Return the (x, y) coordinate for the center point of the cell that contains the specified text.  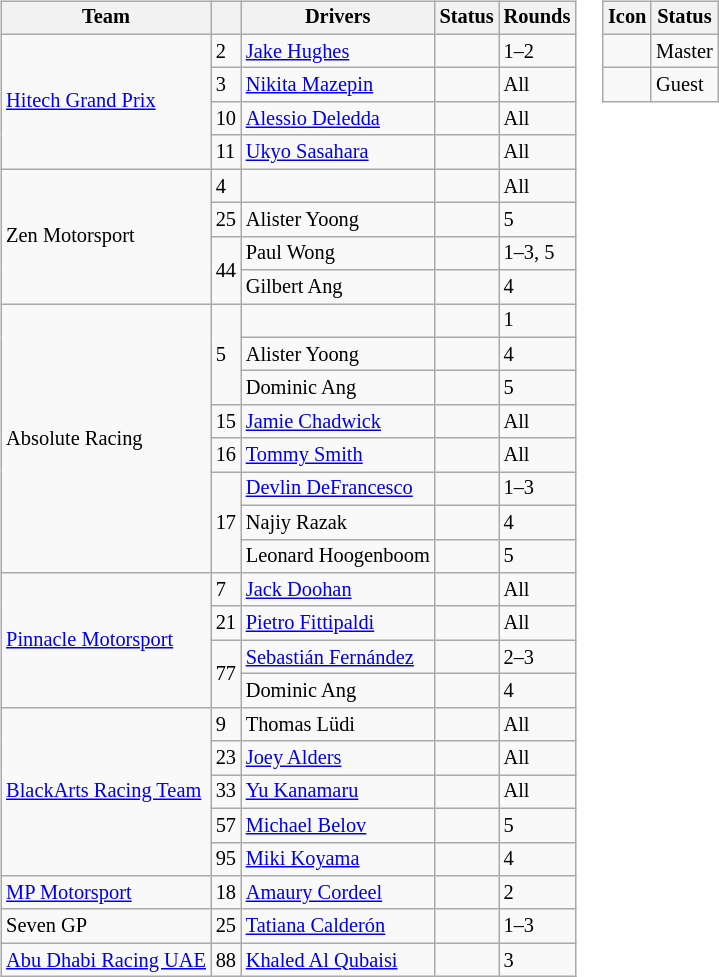
16 (226, 455)
Seven GP (106, 926)
1–3, 5 (538, 253)
Nikita Mazepin (338, 85)
Icon (627, 18)
17 (226, 522)
33 (226, 792)
88 (226, 960)
BlackArts Racing Team (106, 791)
Drivers (338, 18)
Joey Alders (338, 758)
77 (226, 674)
Absolute Racing (106, 438)
Jamie Chadwick (338, 422)
Sebastián Fernández (338, 657)
MP Motorsport (106, 893)
Team (106, 18)
Tommy Smith (338, 455)
Alessio Deledda (338, 119)
10 (226, 119)
Master (684, 51)
Gilbert Ang (338, 287)
Guest (684, 85)
1 (538, 321)
Jake Hughes (338, 51)
44 (226, 270)
Rounds (538, 18)
57 (226, 825)
Najiy Razak (338, 522)
1–2 (538, 51)
2–3 (538, 657)
18 (226, 893)
Pinnacle Motorsport (106, 640)
15 (226, 422)
Michael Belov (338, 825)
23 (226, 758)
Leonard Hoogenboom (338, 556)
Ukyo Sasahara (338, 152)
11 (226, 152)
Tatiana Calderón (338, 926)
Amaury Cordeel (338, 893)
Miki Koyama (338, 859)
9 (226, 724)
95 (226, 859)
Hitech Grand Prix (106, 102)
21 (226, 623)
Thomas Lüdi (338, 724)
Abu Dhabi Racing UAE (106, 960)
Jack Doohan (338, 590)
Yu Kanamaru (338, 792)
Devlin DeFrancesco (338, 489)
7 (226, 590)
Paul Wong (338, 253)
Zen Motorsport (106, 236)
Pietro Fittipaldi (338, 623)
Khaled Al Qubaisi (338, 960)
